Identify which cell holds the provided text, then report its [x, y] central coordinate. 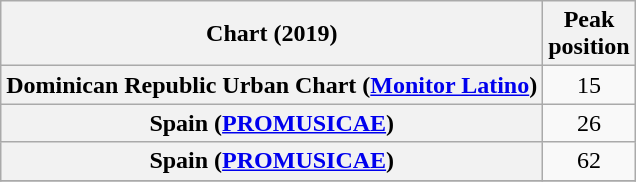
Peakposition [589, 34]
Chart (2019) [272, 34]
Dominican Republic Urban Chart (Monitor Latino) [272, 85]
26 [589, 123]
62 [589, 161]
15 [589, 85]
